Return the [x, y] coordinate for the center point of the cell that contains the specified text.  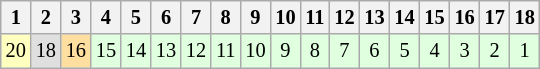
20 [16, 51]
17 [495, 17]
